Return the (X, Y) coordinate for the center point of the cell that contains the specified text.  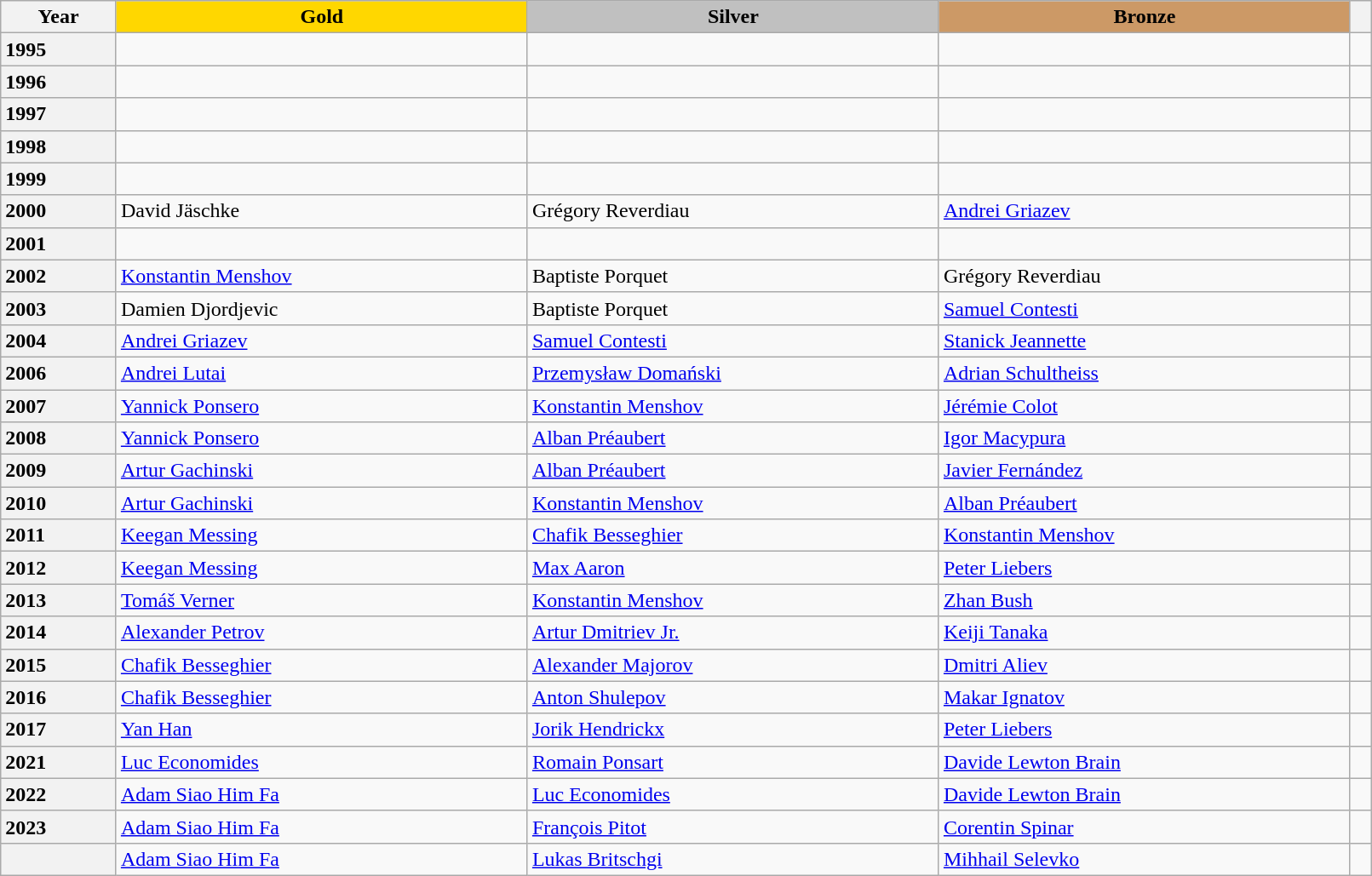
2013 (59, 600)
Alexander Petrov (322, 633)
Igor Macypura (1145, 438)
1999 (59, 179)
Year (59, 17)
Max Aaron (732, 568)
Alexander Majorov (732, 665)
2012 (59, 568)
2000 (59, 211)
2017 (59, 730)
2002 (59, 276)
Bronze (1145, 17)
2016 (59, 697)
2010 (59, 503)
Keiji Tanaka (1145, 633)
Artur Dmitriev Jr. (732, 633)
1996 (59, 82)
Adrian Schultheiss (1145, 373)
Andrei Lutai (322, 373)
2006 (59, 373)
Jorik Hendrickx (732, 730)
2008 (59, 438)
2014 (59, 633)
Stanick Jeannette (1145, 341)
2011 (59, 535)
2022 (59, 794)
2007 (59, 406)
Jérémie Colot (1145, 406)
Yan Han (322, 730)
Przemysław Domański (732, 373)
Damien Djordjevic (322, 308)
Gold (322, 17)
2001 (59, 243)
Silver (732, 17)
Tomáš Verner (322, 600)
Makar Ignatov (1145, 697)
Anton Shulepov (732, 697)
Dmitri Aliev (1145, 665)
Lukas Britschgi (732, 859)
1997 (59, 114)
2021 (59, 762)
1998 (59, 146)
Romain Ponsart (732, 762)
2003 (59, 308)
2015 (59, 665)
Javier Fernández (1145, 471)
David Jäschke (322, 211)
1995 (59, 49)
2009 (59, 471)
2023 (59, 827)
Zhan Bush (1145, 600)
Mihhail Selevko (1145, 859)
Corentin Spinar (1145, 827)
François Pitot (732, 827)
2004 (59, 341)
